Find where the given text appears and provide that cell's center as (x, y) coordinate. 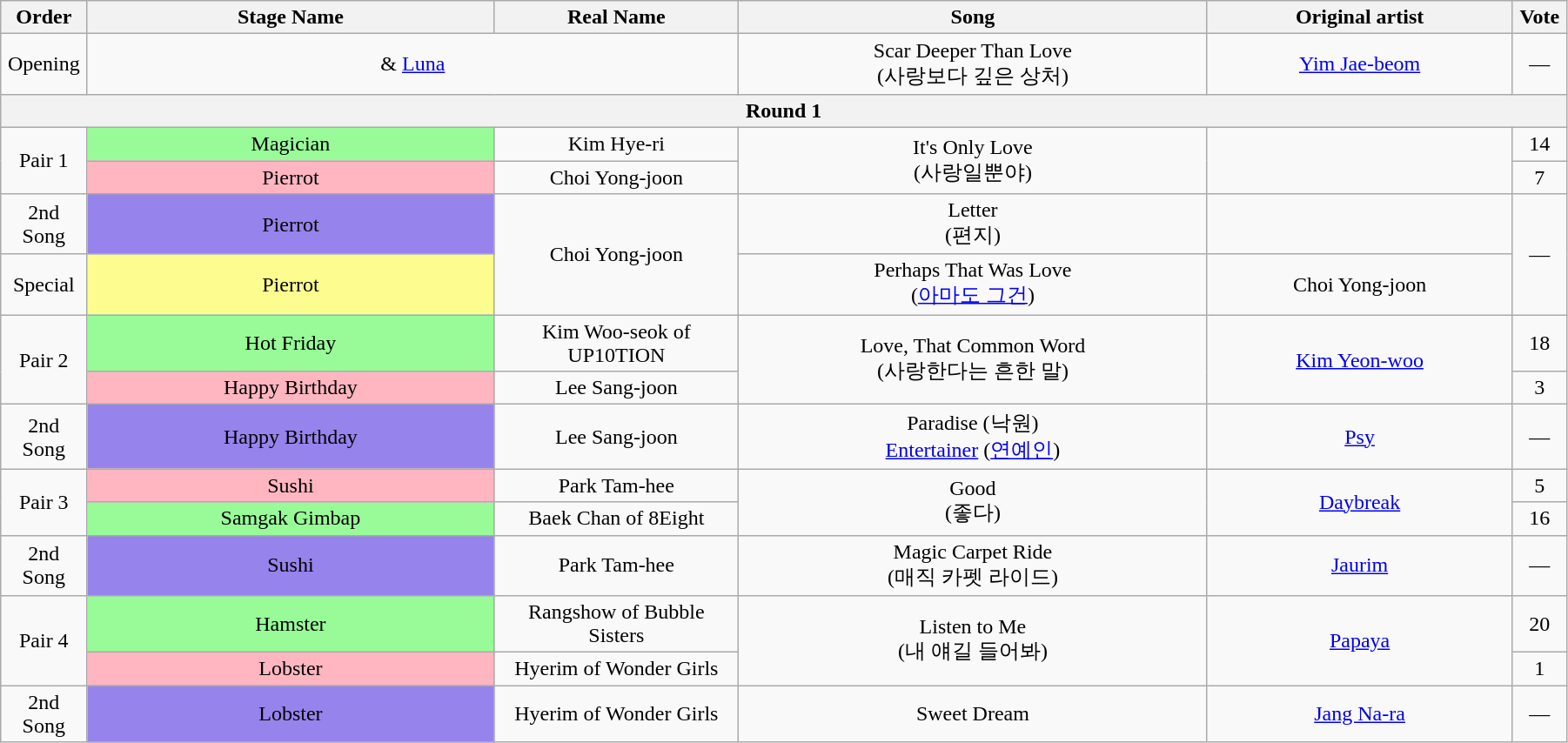
16 (1539, 519)
Samgak Gimbap (291, 519)
Hot Friday (291, 343)
Pair 3 (44, 502)
Magic Carpet Ride(매직 카펫 라이드) (973, 566)
Pair 2 (44, 360)
Order (44, 17)
1 (1539, 669)
18 (1539, 343)
Jang Na-ra (1359, 713)
Kim Woo-seok of UP10TION (616, 343)
Pair 4 (44, 640)
Scar Deeper Than Love(사랑보다 깊은 상처) (973, 64)
Hamster (291, 625)
Round 1 (784, 110)
14 (1539, 144)
Opening (44, 64)
& Luna (412, 64)
5 (1539, 485)
Original artist (1359, 17)
Pair 1 (44, 160)
Vote (1539, 17)
Special (44, 284)
Perhaps That Was Love(아마도 그건) (973, 284)
Yim Jae-beom (1359, 64)
Daybreak (1359, 502)
Psy (1359, 437)
Good(좋다) (973, 502)
Real Name (616, 17)
It's Only Love(사랑일뿐야) (973, 160)
20 (1539, 625)
Letter(편지) (973, 224)
7 (1539, 177)
Listen to Me(내 얘길 들어봐) (973, 640)
Rangshow of Bubble Sisters (616, 625)
Kim Hye-ri (616, 144)
Kim Yeon-woo (1359, 360)
Magician (291, 144)
Papaya (1359, 640)
Stage Name (291, 17)
Love, That Common Word(사랑한다는 흔한 말) (973, 360)
3 (1539, 388)
Jaurim (1359, 566)
Sweet Dream (973, 713)
Song (973, 17)
Paradise (낙원)Entertainer (연예인) (973, 437)
Baek Chan of 8Eight (616, 519)
